Search for the cell housing the specified text and yield its [x, y] center coordinate. 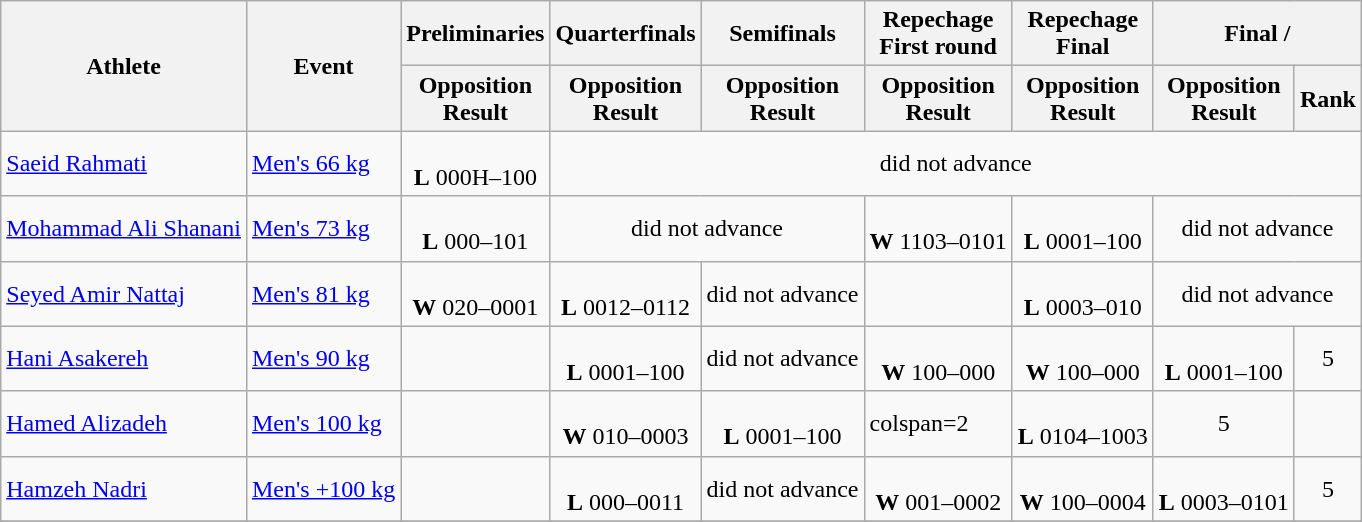
L 0003–0101 [1224, 488]
Hamzeh Nadri [124, 488]
Men's +100 kg [323, 488]
Quarterfinals [626, 34]
Final / [1257, 34]
Men's 73 kg [323, 228]
Men's 66 kg [323, 164]
Men's 100 kg [323, 424]
L 000H–100 [476, 164]
Men's 90 kg [323, 358]
L 0012–0112 [626, 294]
L 000–0011 [626, 488]
L 000–101 [476, 228]
Event [323, 66]
W 010–0003 [626, 424]
Semifinals [782, 34]
Hani Asakereh [124, 358]
Mohammad Ali Shanani [124, 228]
L 0104–1003 [1082, 424]
RepechageFinal [1082, 34]
Preliminaries [476, 34]
Rank [1328, 98]
W 100–0004 [1082, 488]
Men's 81 kg [323, 294]
colspan=2 [938, 424]
RepechageFirst round [938, 34]
Saeid Rahmati [124, 164]
Hamed Alizadeh [124, 424]
Seyed Amir Nattaj [124, 294]
Athlete [124, 66]
W 001–0002 [938, 488]
W 020–0001 [476, 294]
W 1103–0101 [938, 228]
L 0003–010 [1082, 294]
